Find where the given text appears and provide that cell's center as (X, Y) coordinate. 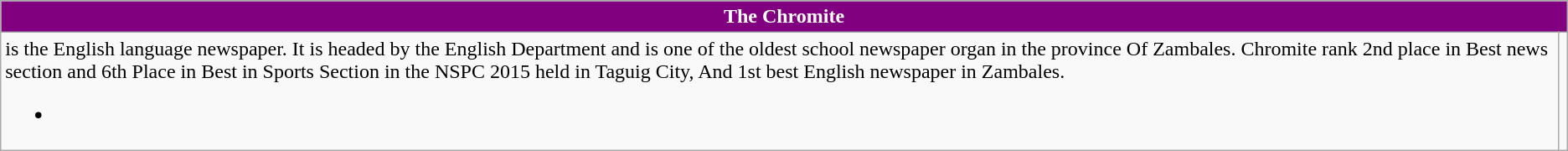
The Chromite (784, 17)
